Identify which cell holds the provided text, then report its (X, Y) central coordinate. 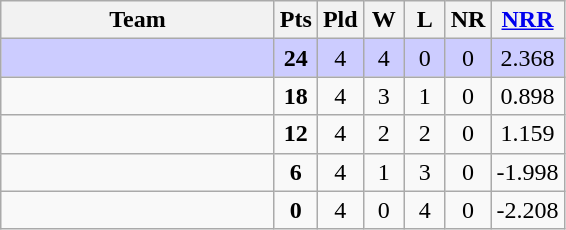
Pts (296, 20)
-2.208 (528, 210)
12 (296, 134)
0.898 (528, 96)
-1.998 (528, 172)
24 (296, 58)
Team (138, 20)
2.368 (528, 58)
1.159 (528, 134)
18 (296, 96)
NR (468, 20)
6 (296, 172)
W (384, 20)
Pld (340, 20)
NRR (528, 20)
L (424, 20)
